Search for the cell housing the specified text and yield its [x, y] center coordinate. 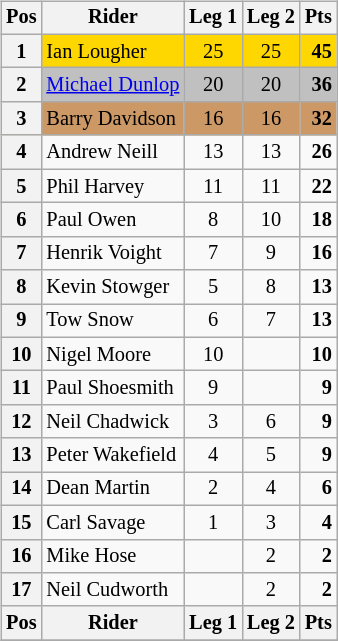
Kevin Stowger [112, 287]
22 [318, 186]
18 [318, 220]
Peter Wakefield [112, 455]
14 [21, 489]
Phil Harvey [112, 186]
Paul Shoesmith [112, 388]
Nigel Moore [112, 354]
Barry Davidson [112, 119]
Neil Cudworth [112, 590]
Henrik Voight [112, 253]
26 [318, 152]
Dean Martin [112, 489]
15 [21, 522]
Mike Hose [112, 556]
12 [21, 422]
36 [318, 85]
Michael Dunlop [112, 85]
17 [21, 590]
Tow Snow [112, 321]
Ian Lougher [112, 51]
Carl Savage [112, 522]
Neil Chadwick [112, 422]
Andrew Neill [112, 152]
32 [318, 119]
Paul Owen [112, 220]
45 [318, 51]
